Determine the [X, Y] coordinate at the center of the cell enclosing the given text.  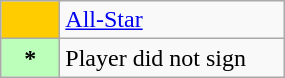
* [30, 58]
Player did not sign [172, 58]
All-Star [172, 20]
